Pinpoint the cell where the given text exists, returning its (X, Y) midpoint coordinate. 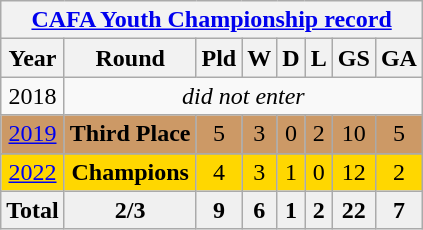
Year (33, 58)
GS (354, 58)
Third Place (130, 134)
6 (260, 210)
Champions (130, 172)
2018 (33, 96)
Total (33, 210)
22 (354, 210)
2019 (33, 134)
4 (219, 172)
10 (354, 134)
7 (398, 210)
Round (130, 58)
Pld (219, 58)
D (291, 58)
L (318, 58)
CAFA Youth Championship record (212, 20)
did not enter (243, 96)
2022 (33, 172)
W (260, 58)
9 (219, 210)
2/3 (130, 210)
12 (354, 172)
GA (398, 58)
